Output the (x, y) coordinate of the center of the cell containing the given text.  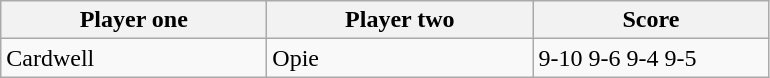
Cardwell (134, 58)
9-10 9-6 9-4 9-5 (651, 58)
Opie (400, 58)
Player one (134, 20)
Player two (400, 20)
Score (651, 20)
